Find where the given text appears and provide that cell's center as [x, y] coordinate. 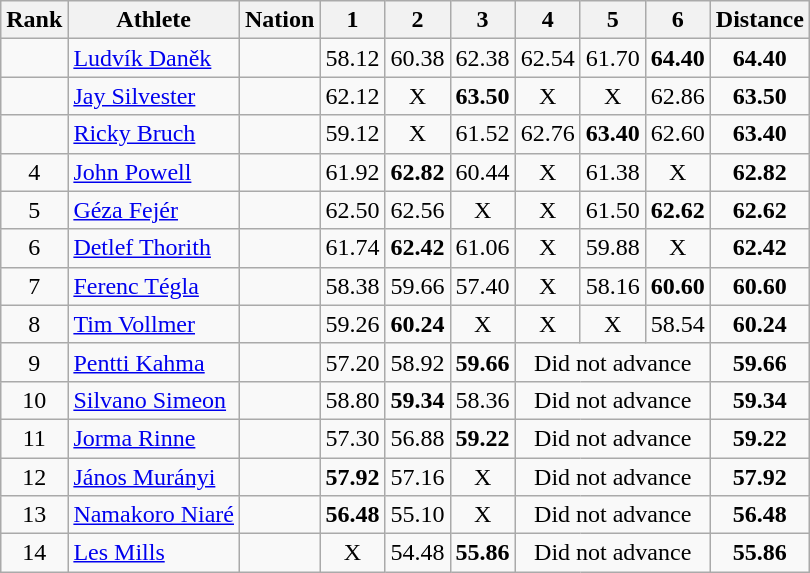
60.44 [482, 172]
János Murányi [154, 477]
14 [34, 553]
57.30 [352, 438]
62.86 [678, 96]
62.76 [548, 134]
61.38 [612, 172]
Athlete [154, 20]
60.38 [418, 58]
54.48 [418, 553]
62.60 [678, 134]
Ludvík Daněk [154, 58]
59.12 [352, 134]
59.26 [352, 324]
Géza Fejér [154, 210]
John Powell [154, 172]
62.38 [482, 58]
9 [34, 362]
62.12 [352, 96]
11 [34, 438]
62.54 [548, 58]
Les Mills [154, 553]
58.12 [352, 58]
Jay Silvester [154, 96]
56.88 [418, 438]
Pentti Kahma [154, 362]
62.50 [352, 210]
Nation [280, 20]
1 [352, 20]
8 [34, 324]
Ferenc Tégla [154, 286]
3 [482, 20]
Detlef Thorith [154, 248]
58.36 [482, 400]
57.20 [352, 362]
58.92 [418, 362]
55.10 [418, 515]
Rank [34, 20]
57.16 [418, 477]
61.70 [612, 58]
12 [34, 477]
2 [418, 20]
Tim Vollmer [154, 324]
13 [34, 515]
58.16 [612, 286]
Distance [760, 20]
58.80 [352, 400]
62.56 [418, 210]
61.06 [482, 248]
58.54 [678, 324]
Silvano Simeon [154, 400]
7 [34, 286]
10 [34, 400]
58.38 [352, 286]
Jorma Rinne [154, 438]
57.40 [482, 286]
59.88 [612, 248]
61.52 [482, 134]
Ricky Bruch [154, 134]
61.74 [352, 248]
Namakoro Niaré [154, 515]
61.92 [352, 172]
61.50 [612, 210]
